Return the (x, y) coordinate for the center point of the cell that contains the specified text.  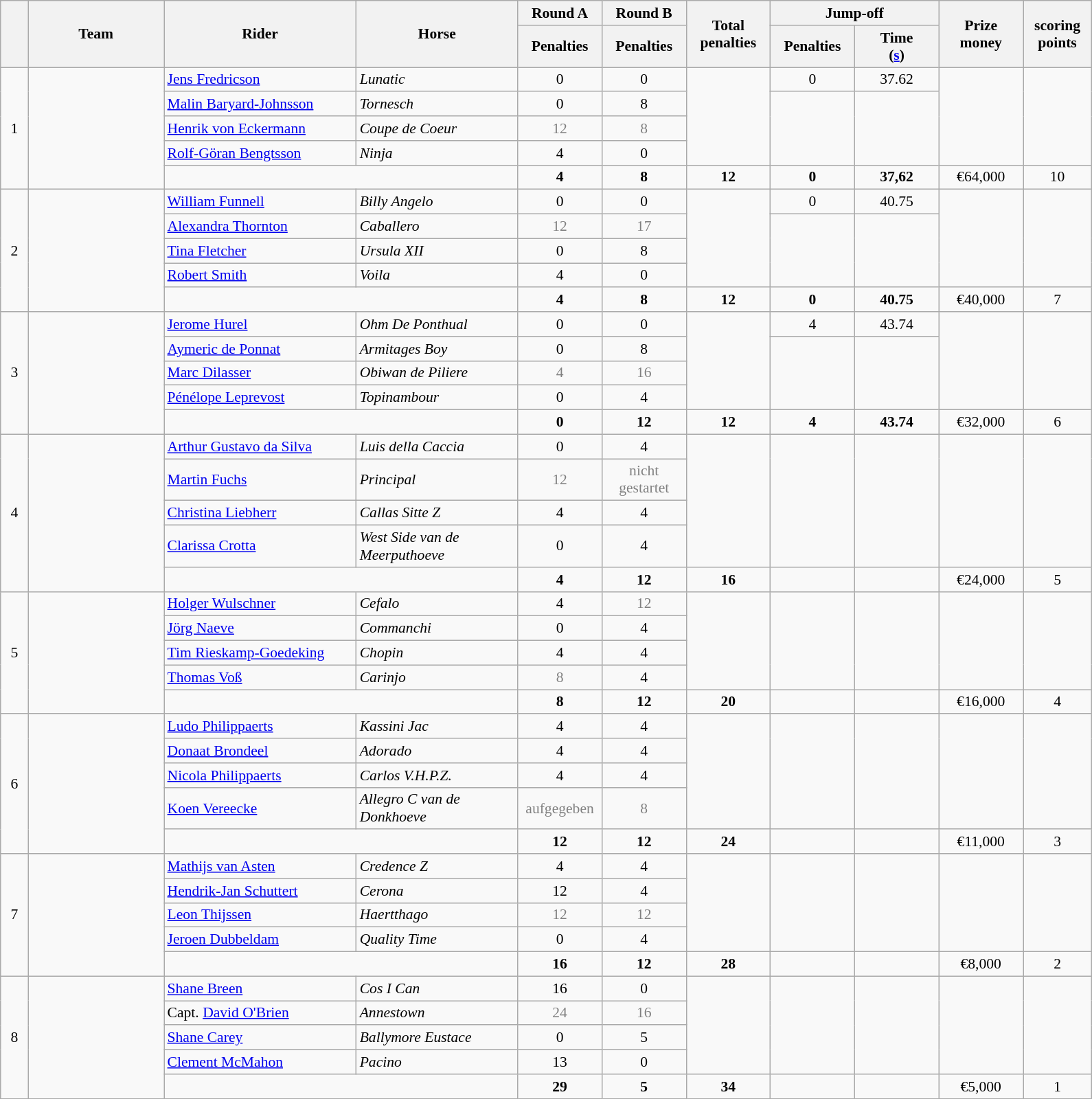
Henrik von Eckermann (260, 128)
Marc Dilasser (260, 373)
Quality Time (437, 940)
Team (96, 34)
37.62 (897, 80)
Arthur Gustavo da Silva (260, 446)
Robert Smith (260, 275)
€11,000 (981, 842)
Time(s) (897, 47)
Carlos V.H.P.Z. (437, 775)
Coupe de Coeur (437, 128)
Lunatic (437, 80)
€16,000 (981, 702)
Tina Fletcher (260, 251)
Topinambour (437, 398)
Thomas Voß (260, 677)
Nicola Philippaerts (260, 775)
Billy Angelo (437, 202)
Cerona (437, 891)
Jens Fredricson (260, 80)
Ballymore Eustace (437, 1038)
Jerome Hurel (260, 324)
€64,000 (981, 177)
Koen Vereecke (260, 808)
Donaat Brondeel (260, 751)
Clarissa Crotta (260, 547)
Christina Liebherr (260, 513)
Allegro C van de Donkhoeve (437, 808)
10 (1058, 177)
Caballero (437, 227)
Total penalties (728, 34)
Tim Rieskamp-Goedeking (260, 653)
Kassini Jac (437, 727)
Aymeric de Ponnat (260, 349)
Luis della Caccia (437, 446)
Capt. David O'Brien (260, 1013)
Cefalo (437, 604)
Cos I Can (437, 988)
Credence Z (437, 866)
20 (728, 702)
Mathijs van Asten (260, 866)
13 (560, 1062)
Horse (437, 34)
Obiwan de Piliere (437, 373)
aufgegeben (560, 808)
Martin Fuchs (260, 479)
Voila (437, 275)
29 (560, 1087)
Clement McMahon (260, 1062)
Jeroen Dubbeldam (260, 940)
37,62 (897, 177)
Ludo Philippaerts (260, 727)
28 (728, 964)
Chopin (437, 653)
Round B (644, 13)
Ohm De Ponthual (437, 324)
Ursula XII (437, 251)
€24,000 (981, 580)
Principal (437, 479)
Rider (260, 34)
Annestown (437, 1013)
Haertthago (437, 915)
Jump-off (854, 13)
Tornesch (437, 104)
Pénélope Leprevost (260, 398)
Shane Carey (260, 1038)
Leon Thijssen (260, 915)
Adorado (437, 751)
Prizemoney (981, 34)
Commanchi (437, 628)
Rolf-Göran Bengtsson (260, 153)
Ninja (437, 153)
nicht gestartet (644, 479)
Alexandra Thornton (260, 227)
34 (728, 1087)
Carinjo (437, 677)
Shane Breen (260, 988)
Holger Wulschner (260, 604)
€32,000 (981, 422)
€8,000 (981, 964)
Malin Baryard-Johnsson (260, 104)
Pacino (437, 1062)
West Side van de Meerputhoeve (437, 547)
scoringpoints (1058, 34)
17 (644, 227)
Round A (560, 13)
William Funnell (260, 202)
€5,000 (981, 1087)
Armitages Boy (437, 349)
€40,000 (981, 300)
Callas Sitte Z (437, 513)
Jörg Naeve (260, 628)
Hendrik-Jan Schuttert (260, 891)
